Find where the given text appears and provide that cell's center as (X, Y) coordinate. 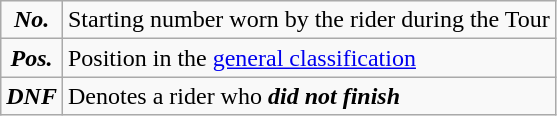
Pos. (32, 58)
Denotes a rider who did not finish (308, 96)
DNF (32, 96)
Position in the general classification (308, 58)
No. (32, 20)
Starting number worn by the rider during the Tour (308, 20)
